Search for the cell housing the specified text and yield its (x, y) center coordinate. 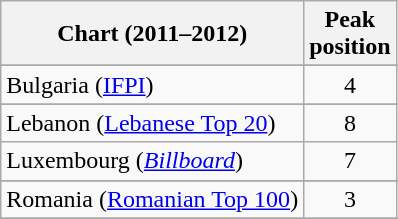
Romania (Romanian Top 100) (152, 199)
Bulgaria (IFPI) (152, 85)
Lebanon (Lebanese Top 20) (152, 123)
Chart (2011–2012) (152, 34)
3 (350, 199)
8 (350, 123)
7 (350, 161)
Peakposition (350, 34)
Luxembourg (Billboard) (152, 161)
4 (350, 85)
